Determine the [X, Y] coordinate at the center of the cell enclosing the given text.  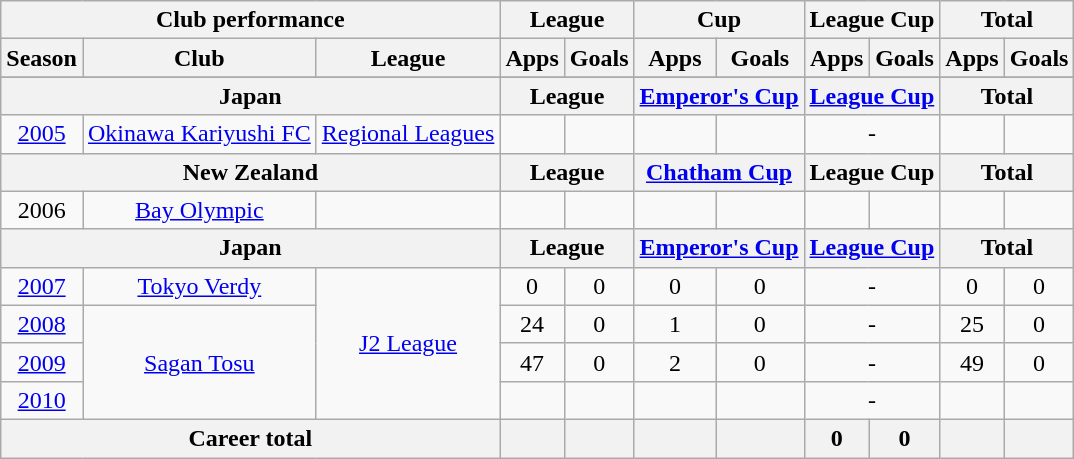
2010 [42, 400]
49 [972, 362]
47 [532, 362]
Cup [719, 20]
Career total [250, 438]
2007 [42, 286]
Club performance [250, 20]
Okinawa Kariyushi FC [199, 134]
New Zealand [250, 172]
Tokyo Verdy [199, 286]
J2 League [408, 343]
Sagan Tosu [199, 362]
1 [675, 324]
Club [199, 58]
Chatham Cup [719, 172]
Season [42, 58]
Regional Leagues [408, 134]
24 [532, 324]
2009 [42, 362]
2008 [42, 324]
2006 [42, 210]
2 [675, 362]
Bay Olympic [199, 210]
25 [972, 324]
2005 [42, 134]
